Scan for the cell matching the given text and deliver its [x, y] coordinate at center. 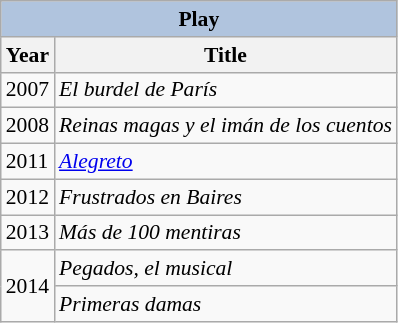
Más de 100 mentiras [226, 233]
Reinas magas y el imán de los cuentos [226, 126]
2007 [28, 90]
Play [199, 19]
Year [28, 55]
2011 [28, 162]
Primeras damas [226, 304]
2008 [28, 126]
2013 [28, 233]
2012 [28, 197]
Frustrados en Baires [226, 197]
Alegreto [226, 162]
Pegados, el musical [226, 269]
Title [226, 55]
2014 [28, 286]
El burdel de París [226, 90]
